Determine the (x, y) coordinate at the center of the cell enclosing the given text.  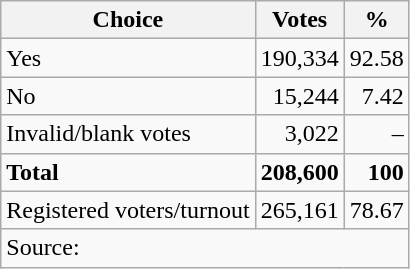
Votes (300, 20)
Source: (205, 248)
92.58 (376, 58)
15,244 (300, 96)
78.67 (376, 210)
190,334 (300, 58)
Total (128, 172)
265,161 (300, 210)
Choice (128, 20)
No (128, 96)
208,600 (300, 172)
% (376, 20)
100 (376, 172)
3,022 (300, 134)
Yes (128, 58)
7.42 (376, 96)
– (376, 134)
Invalid/blank votes (128, 134)
Registered voters/turnout (128, 210)
